Find where the given text appears and provide that cell's center as (X, Y) coordinate. 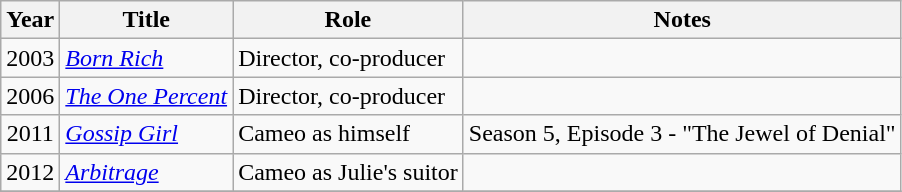
2006 (30, 96)
Role (348, 20)
Gossip Girl (146, 134)
Arbitrage (146, 172)
2012 (30, 172)
Year (30, 20)
Notes (682, 20)
2003 (30, 58)
The One Percent (146, 96)
Cameo as Julie's suitor (348, 172)
Born Rich (146, 58)
Title (146, 20)
2011 (30, 134)
Cameo as himself (348, 134)
Season 5, Episode 3 - "The Jewel of Denial" (682, 134)
